Locate the cell with the specified text and output its (X, Y) center coordinate. 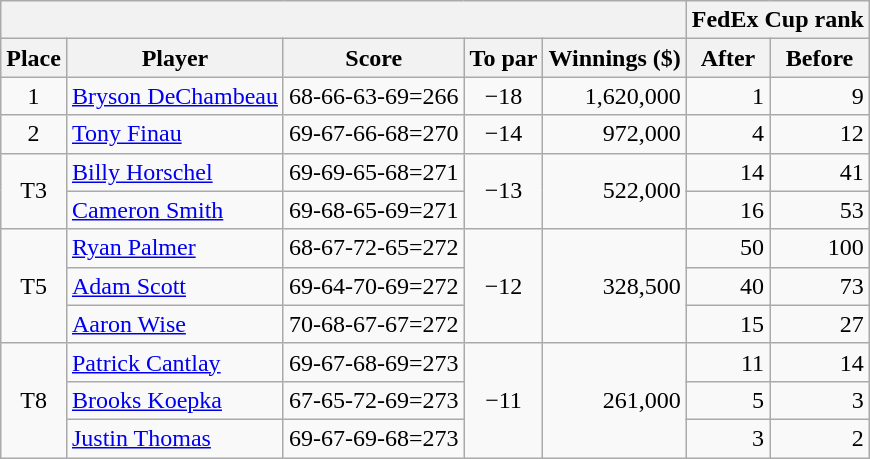
73 (820, 286)
53 (820, 210)
Tony Finau (174, 134)
27 (820, 324)
41 (820, 172)
T8 (34, 400)
40 (728, 286)
After (728, 58)
Bryson DeChambeau (174, 96)
Before (820, 58)
FedEx Cup rank (778, 20)
100 (820, 248)
67-65-72-69=273 (374, 400)
69-68-65-69=271 (374, 210)
972,000 (614, 134)
Cameron Smith (174, 210)
Score (374, 58)
Winnings ($) (614, 58)
69-67-66-68=270 (374, 134)
Player (174, 58)
16 (728, 210)
9 (820, 96)
69-67-69-68=273 (374, 438)
11 (728, 362)
69-69-65-68=271 (374, 172)
Ryan Palmer (174, 248)
68-67-72-65=272 (374, 248)
69-64-70-69=272 (374, 286)
Patrick Cantlay (174, 362)
Billy Horschel (174, 172)
Aaron Wise (174, 324)
Place (34, 58)
5 (728, 400)
328,500 (614, 286)
−14 (504, 134)
T3 (34, 191)
To par (504, 58)
T5 (34, 286)
−12 (504, 286)
70-68-67-67=272 (374, 324)
15 (728, 324)
69-67-68-69=273 (374, 362)
Brooks Koepka (174, 400)
Adam Scott (174, 286)
Justin Thomas (174, 438)
4 (728, 134)
−18 (504, 96)
261,000 (614, 400)
522,000 (614, 191)
12 (820, 134)
1,620,000 (614, 96)
68-66-63-69=266 (374, 96)
−11 (504, 400)
50 (728, 248)
−13 (504, 191)
